For the text-containing cell, return its midpoint in [x, y] coordinate format. 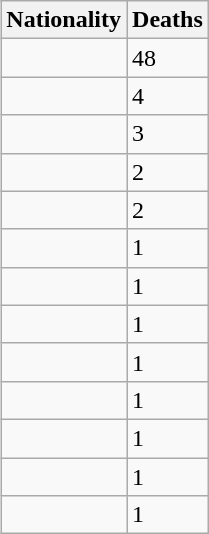
Nationality [64, 20]
Deaths [168, 20]
4 [168, 96]
48 [168, 58]
3 [168, 134]
